Pinpoint the cell where the given text exists, returning its [X, Y] midpoint coordinate. 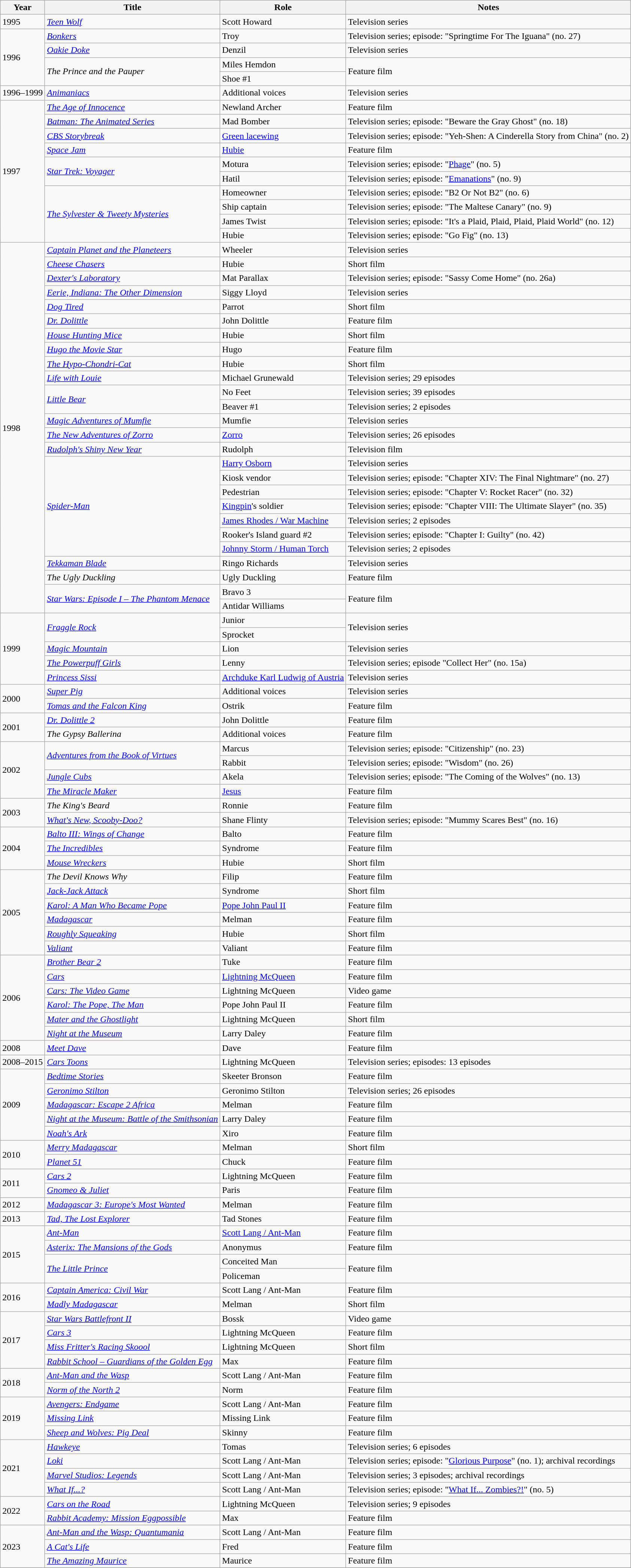
2013 [22, 1219]
Dr. Dolittle 2 [133, 720]
Beaver #1 [283, 406]
Harry Osborn [283, 464]
Fraggle Rock [133, 627]
Antidar Williams [283, 606]
Roughly Squeaking [133, 934]
Television series; episode: "Phage" (no. 5) [488, 164]
Hugo [283, 349]
Rabbit School – Guardians of the Golden Egg [133, 1361]
The Miracle Maker [133, 791]
The Powerpuff Girls [133, 663]
Bedtime Stories [133, 1076]
Madly Madagascar [133, 1304]
Green lacewing [283, 136]
2019 [22, 1418]
Marcus [283, 748]
Rooker's Island guard #2 [283, 535]
Television series; episode: "Springtime For The Iguana" (no. 27) [488, 36]
Rabbit Academy: Mission Eggpossible [133, 1518]
2016 [22, 1297]
Dave [283, 1048]
Cars 2 [133, 1176]
Miles Hemdon [283, 64]
House Hunting Mice [133, 335]
Shoe #1 [283, 79]
Ant-Man and the Wasp: Quantumania [133, 1532]
1995 [22, 22]
Avengers: Endgame [133, 1404]
Ship captain [283, 207]
Star Wars Battlefront II [133, 1318]
Mumfie [283, 421]
Star Wars: Episode I – The Phantom Menace [133, 599]
The Prince and the Pauper [133, 72]
2001 [22, 727]
Marvel Studios: Legends [133, 1475]
2022 [22, 1511]
Balto III: Wings of Change [133, 834]
Parrot [283, 307]
Television series; episode: "Chapter V: Rocket Racer" (no. 32) [488, 492]
The Incredibles [133, 848]
Tad, The Lost Explorer [133, 1219]
Skeeter Bronson [283, 1076]
Jack-Jack Attack [133, 891]
Junior [283, 620]
Xiro [283, 1133]
2021 [22, 1468]
Adventures from the Book of Virtues [133, 756]
Hatil [283, 179]
Ronnie [283, 805]
Gnomeo & Juliet [133, 1190]
The Ugly Duckling [133, 577]
The Devil Knows Why [133, 877]
Dexter's Laboratory [133, 278]
Television series; episode: "Chapter I: Guilty" (no. 42) [488, 535]
Sprocket [283, 635]
2003 [22, 812]
Ant-Man and the Wasp [133, 1376]
Bossk [283, 1318]
Motura [283, 164]
Karol: The Pope, The Man [133, 1005]
Television series; episode: "Yeh-Shen: A Cinderella Story from China" (no. 2) [488, 136]
Meet Dave [133, 1048]
A Cat's Life [133, 1547]
Norm [283, 1390]
Television series; 3 episodes; archival recordings [488, 1475]
2002 [22, 770]
Television film [488, 449]
Kingpin's soldier [283, 506]
Little Bear [133, 399]
Johnny Storm / Human Torch [283, 549]
2008–2015 [22, 1062]
Jungle Cubs [133, 777]
2023 [22, 1546]
Madagascar: Escape 2 Africa [133, 1105]
Loki [133, 1461]
Television series; episode: "Go Fig" (no. 13) [488, 235]
Planet 51 [133, 1162]
Troy [283, 36]
Zorro [283, 435]
Hugo the Movie Star [133, 349]
Balto [283, 834]
Merry Madagascar [133, 1148]
Asterix: The Mansions of the Gods [133, 1247]
1998 [22, 428]
2018 [22, 1383]
Television series; 9 episodes [488, 1504]
Cars on the Road [133, 1504]
Shane Flinty [283, 820]
Television series; 6 episodes [488, 1447]
2017 [22, 1340]
Magic Adventures of Mumfie [133, 421]
Karol: A Man Who Became Pope [133, 905]
Cars [133, 976]
James Twist [283, 221]
Skinny [283, 1432]
2004 [22, 848]
Ant-Man [133, 1233]
Dog Tired [133, 307]
Cars: The Video Game [133, 991]
The Gypsy Ballerina [133, 734]
Princess Sissi [133, 677]
2011 [22, 1183]
Lion [283, 649]
Title [133, 7]
Ringo Richards [283, 563]
2010 [22, 1155]
Ugly Duckling [283, 577]
Pedestrian [283, 492]
Rudolph [283, 449]
Television series; episode: "It's a Plaid, Plaid, Plaid, Plaid World" (no. 12) [488, 221]
Television series; episode: "Wisdom" (no. 26) [488, 763]
Archduke Karl Ludwig of Austria [283, 677]
Television series; episode "Collect Her" (no. 15a) [488, 663]
Super Pig [133, 692]
Television series; episode: "Citizenship" (no. 23) [488, 748]
Lenny [283, 663]
1996 [22, 57]
2008 [22, 1048]
Eerie, Indiana: The Other Dimension [133, 292]
Television series; episode: "Beware the Gray Ghost" (no. 18) [488, 121]
Norm of the North 2 [133, 1390]
Television series; episode: "B2 Or Not B2" (no. 6) [488, 193]
1999 [22, 648]
Siggy Lloyd [283, 292]
Mouse Wreckers [133, 862]
Life with Louie [133, 378]
Sheep and Wolves: Pig Deal [133, 1432]
Spider-Man [133, 506]
Tuke [283, 962]
Akela [283, 777]
Homeowner [283, 193]
2006 [22, 998]
Conceited Man [283, 1261]
Television series; episode: "What If... Zombies?!" (no. 5) [488, 1489]
The Amazing Maurice [133, 1561]
1996–1999 [22, 93]
Teen Wolf [133, 22]
Magic Mountain [133, 649]
Michael Grunewald [283, 378]
Wheeler [283, 250]
Television series; episodes: 13 episodes [488, 1062]
Cheese Chasers [133, 264]
Role [283, 7]
Tad Stones [283, 1219]
CBS Storybreak [133, 136]
Captain Planet and the Planeteers [133, 250]
2012 [22, 1204]
The King's Beard [133, 805]
The Age of Innocence [133, 107]
Dr. Dolittle [133, 321]
Rudolph's Shiny New Year [133, 449]
The New Adventures of Zorro [133, 435]
Cars 3 [133, 1333]
Television series; episode: "Chapter VIII: The Ultimate Slayer" (no. 35) [488, 506]
Television series; episode: "Chapter XIV: The Final Nightmare" (no. 27) [488, 478]
Notes [488, 7]
2000 [22, 699]
Television series; episode: "The Maltese Canary" (no. 9) [488, 207]
Television series; episode: "Glorious Purpose" (no. 1); archival recordings [488, 1461]
Television series; episode: "Emanations" (no. 9) [488, 179]
Television series; 39 episodes [488, 392]
2009 [22, 1104]
Madagascar 3: Europe's Most Wanted [133, 1204]
No Feet [283, 392]
Oakie Doke [133, 50]
Mater and the Ghostlight [133, 1019]
Brother Bear 2 [133, 962]
Television series; episode: "The Coming of the Wolves" (no. 13) [488, 777]
Ostrik [283, 706]
Newland Archer [283, 107]
Animaniacs [133, 93]
1997 [22, 171]
What's New, Scooby-Doo? [133, 820]
Maurice [283, 1561]
Policeman [283, 1276]
Noah's Ark [133, 1133]
Television series; episode: "Mummy Scares Best" (no. 16) [488, 820]
Rabbit [283, 763]
Space Jam [133, 150]
Night at the Museum: Battle of the Smithsonian [133, 1119]
James Rhodes / War Machine [283, 520]
Denzil [283, 50]
The Sylvester & Tweety Mysteries [133, 214]
Madagascar [133, 920]
Tekkaman Blade [133, 563]
Bonkers [133, 36]
Cars Toons [133, 1062]
What If...? [133, 1489]
Anonymus [283, 1247]
Filip [283, 877]
Miss Fritter's Racing Skoool [133, 1347]
Mad Bomber [283, 121]
Star Trek: Voyager [133, 171]
2015 [22, 1254]
Tomas and the Falcon King [133, 706]
2005 [22, 912]
Captain America: Civil War [133, 1290]
Tomas [283, 1447]
Night at the Museum [133, 1033]
The Little Prince [133, 1268]
Hawkeye [133, 1447]
Mat Parallax [283, 278]
Paris [283, 1190]
Year [22, 7]
Batman: The Animated Series [133, 121]
Jesus [283, 791]
Television series; episode: "Sassy Come Home" (no. 26a) [488, 278]
Kiosk vendor [283, 478]
Fred [283, 1547]
Bravo 3 [283, 592]
Chuck [283, 1162]
Television series; 29 episodes [488, 378]
Scott Howard [283, 22]
The Hypo-Chondri-Cat [133, 364]
